Return the [X, Y] coordinate for the center point of the cell that contains the specified text.  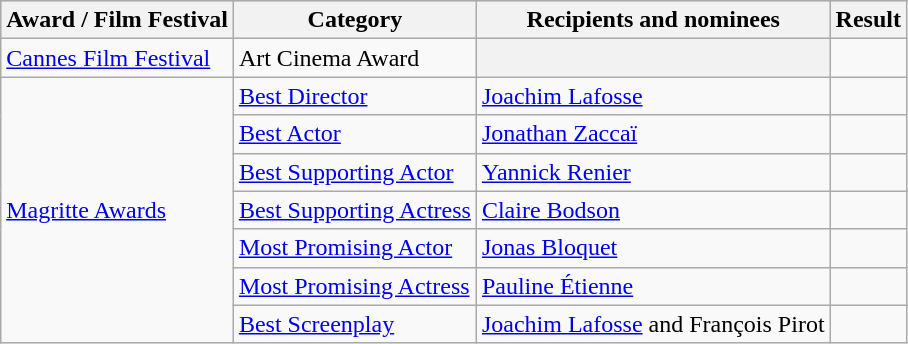
Category [354, 20]
Most Promising Actress [354, 286]
Art Cinema Award [354, 58]
Joachim Lafosse [653, 96]
Cannes Film Festival [118, 58]
Result [868, 20]
Most Promising Actor [354, 248]
Claire Bodson [653, 210]
Award / Film Festival [118, 20]
Best Screenplay [354, 324]
Joachim Lafosse and François Pirot [653, 324]
Pauline Étienne [653, 286]
Magritte Awards [118, 210]
Best Supporting Actress [354, 210]
Best Actor [354, 134]
Jonathan Zaccaï [653, 134]
Best Supporting Actor [354, 172]
Recipients and nominees [653, 20]
Jonas Bloquet [653, 248]
Yannick Renier [653, 172]
Best Director [354, 96]
